Determine the (x, y) coordinate at the center of the cell enclosing the given text.  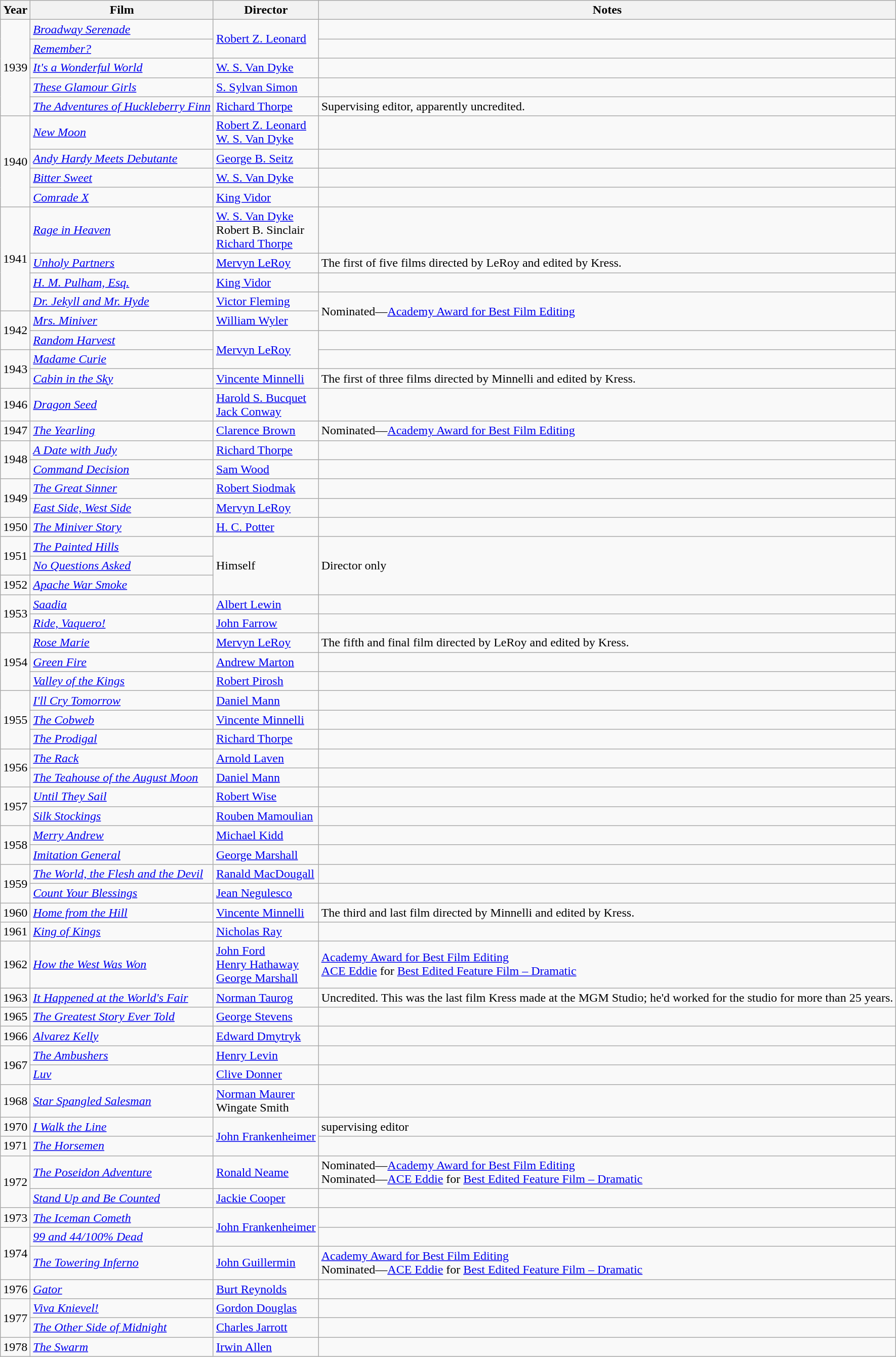
How the West Was Won (122, 965)
The fifth and final film directed by LeRoy and edited by Kress. (607, 643)
1939 (15, 68)
Harold S. BucquetJack Conway (266, 405)
Unholy Partners (122, 263)
Rage in Heaven (122, 230)
Film (122, 10)
The Horsemen (122, 1146)
1972 (15, 1181)
I Walk the Line (122, 1127)
Alvarez Kelly (122, 1036)
The third and last film directed by Minnelli and edited by Kress. (607, 913)
Victor Fleming (266, 302)
Stand Up and Be Counted (122, 1198)
1941 (15, 259)
Year (15, 10)
Mrs. Miniver (122, 321)
Saadia (122, 604)
1956 (15, 768)
Michael Kidd (266, 835)
Apache War Smoke (122, 585)
Robert Wise (266, 797)
John Guillermin (266, 1262)
Rouben Mamoulian (266, 816)
1965 (15, 1017)
Andrew Marton (266, 662)
Henry Levin (266, 1055)
Jean Negulesco (266, 893)
Uncredited. This was the last film Kress made at the MGM Studio; he'd worked for the studio for more than 25 years. (607, 998)
Sam Wood (266, 469)
1943 (15, 369)
Ranald MacDougall (266, 874)
The first of five films directed by LeRoy and edited by Kress. (607, 263)
Clarence Brown (266, 431)
The Greatest Story Ever Told (122, 1017)
1968 (15, 1100)
1973 (15, 1217)
1970 (15, 1127)
1947 (15, 431)
East Side, West Side (122, 508)
Until They Sail (122, 797)
Academy Award for Best Film EditingACE Eddie for Best Edited Feature Film – Dramatic (607, 965)
Robert Siodmak (266, 488)
1955 (15, 720)
Valley of the Kings (122, 681)
The World, the Flesh and the Devil (122, 874)
1948 (15, 460)
Cabin in the Sky (122, 379)
The first of three films directed by Minnelli and edited by Kress. (607, 379)
George B. Seitz (266, 158)
The Poseidon Adventure (122, 1172)
No Questions Asked (122, 565)
It Happened at the World's Fair (122, 998)
George Marshall (266, 854)
1954 (15, 662)
1971 (15, 1146)
The Great Sinner (122, 488)
The Yearling (122, 431)
Ronald Neame (266, 1172)
99 and 44/100% Dead (122, 1237)
1953 (15, 613)
Random Harvest (122, 340)
The Iceman Cometh (122, 1217)
George Stevens (266, 1017)
The Ambushers (122, 1055)
1951 (15, 556)
1950 (15, 527)
Norman Taurog (266, 998)
Clive Donner (266, 1075)
Madame Curie (122, 359)
Luv (122, 1075)
Viva Knievel! (122, 1308)
1946 (15, 405)
Dr. Jekyll and Mr. Hyde (122, 302)
Jackie Cooper (266, 1198)
1949 (15, 498)
Count Your Blessings (122, 893)
John FordHenry HathawayGeorge Marshall (266, 965)
1961 (15, 932)
S. Sylvan Simon (266, 87)
Himself (266, 565)
I'll Cry Tomorrow (122, 701)
Arnold Laven (266, 758)
The Swarm (122, 1347)
Green Fire (122, 662)
1963 (15, 998)
Star Spangled Salesman (122, 1100)
William Wyler (266, 321)
It's a Wonderful World (122, 68)
Robert Pirosh (266, 681)
Merry Andrew (122, 835)
Robert Z. LeonardW. S. Van Dyke (266, 133)
The Teahouse of the August Moon (122, 777)
Nicholas Ray (266, 932)
1976 (15, 1289)
Comrade X (122, 197)
Ride, Vaquero! (122, 624)
1977 (15, 1318)
Andy Hardy Meets Debutante (122, 158)
These Glamour Girls (122, 87)
1978 (15, 1347)
Gator (122, 1289)
Rose Marie (122, 643)
1962 (15, 965)
supervising editor (607, 1127)
Notes (607, 10)
H. C. Potter (266, 527)
Irwin Allen (266, 1347)
Silk Stockings (122, 816)
1974 (15, 1253)
Dragon Seed (122, 405)
1940 (15, 161)
1957 (15, 806)
The Cobweb (122, 720)
Supervising editor, apparently uncredited. (607, 106)
John Farrow (266, 624)
1967 (15, 1065)
Albert Lewin (266, 604)
Norman MaurerWingate Smith (266, 1100)
Nominated—Academy Award for Best Film EditingNominated—ACE Eddie for Best Edited Feature Film – Dramatic (607, 1172)
Academy Award for Best Film EditingNominated—ACE Eddie for Best Edited Feature Film – Dramatic (607, 1262)
1958 (15, 845)
Edward Dmytryk (266, 1036)
The Painted Hills (122, 546)
Director only (607, 565)
Imitation General (122, 854)
The Other Side of Midnight (122, 1328)
The Adventures of Huckleberry Finn (122, 106)
1960 (15, 913)
1952 (15, 585)
The Prodigal (122, 739)
H. M. Pulham, Esq. (122, 282)
Gordon Douglas (266, 1308)
Command Decision (122, 469)
King of Kings (122, 932)
Remember? (122, 49)
Robert Z. Leonard (266, 39)
Charles Jarrott (266, 1328)
Broadway Serenade (122, 29)
The Rack (122, 758)
Bitter Sweet (122, 178)
1966 (15, 1036)
Home from the Hill (122, 913)
W. S. Van DykeRobert B. SinclairRichard Thorpe (266, 230)
A Date with Judy (122, 450)
The Miniver Story (122, 527)
1959 (15, 883)
Director (266, 10)
The Towering Inferno (122, 1262)
New Moon (122, 133)
1942 (15, 331)
Burt Reynolds (266, 1289)
